Capture the cell that displays the provided text and extract its [X, Y] central coordinate. 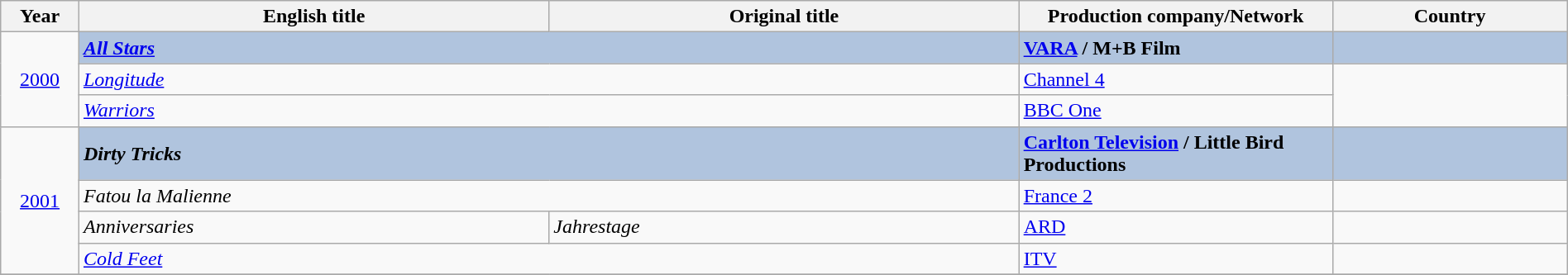
2001 [40, 200]
2000 [40, 79]
ARD [1176, 227]
Country [1450, 17]
Dirty Tricks [549, 154]
ITV [1176, 258]
VARA / M+B Film [1176, 48]
Original title [784, 17]
Jahrestage [784, 227]
Anniversaries [313, 227]
France 2 [1176, 196]
Carlton Television / Little Bird Productions [1176, 154]
Channel 4 [1176, 79]
Warriors [549, 111]
Fatou la Malienne [549, 196]
Cold Feet [549, 258]
Year [40, 17]
Longitude [549, 79]
Production company/Network [1176, 17]
BBC One [1176, 111]
All Stars [549, 48]
English title [313, 17]
